Search for the cell housing the specified text and yield its (x, y) center coordinate. 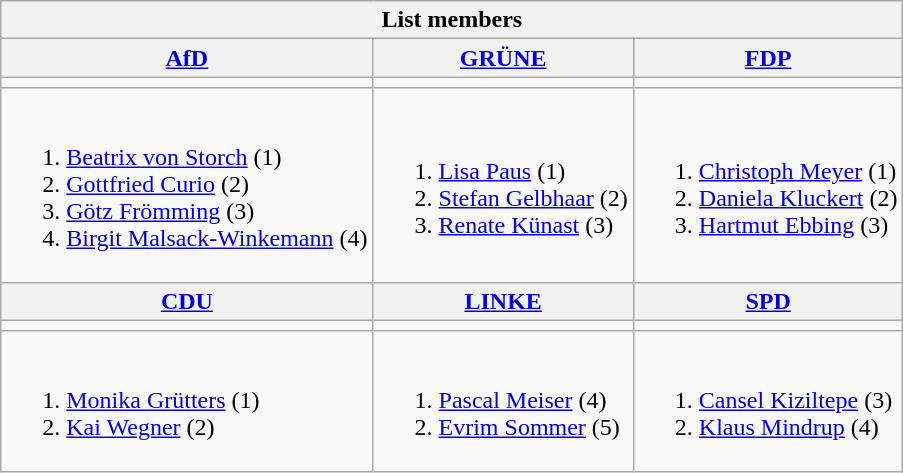
GRÜNE (503, 58)
Lisa Paus (1)Stefan Gelbhaar (2)Renate Künast (3) (503, 185)
LINKE (503, 301)
List members (452, 20)
CDU (187, 301)
Beatrix von Storch (1)Gottfried Curio (2)Götz Frömming (3)Birgit Malsack-Winkemann (4) (187, 185)
AfD (187, 58)
Monika Grütters (1)Kai Wegner (2) (187, 401)
SPD (768, 301)
Christoph Meyer (1)Daniela Kluckert (2)Hartmut Ebbing (3) (768, 185)
Pascal Meiser (4)Evrim Sommer (5) (503, 401)
FDP (768, 58)
Cansel Kiziltepe (3)Klaus Mindrup (4) (768, 401)
